Determine the [x, y] coordinate at the center of the cell enclosing the given text.  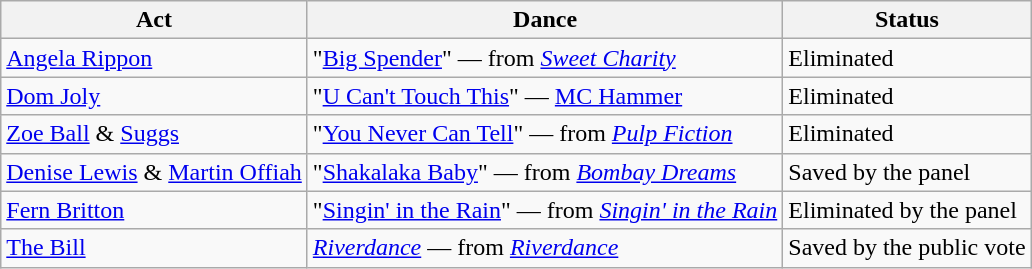
"Singin' in the Rain" — from Singin' in the Rain [544, 210]
Angela Rippon [154, 58]
Zoe Ball & Suggs [154, 134]
Denise Lewis & Martin Offiah [154, 172]
Fern Britton [154, 210]
"You Never Can Tell" — from Pulp Fiction [544, 134]
Eliminated by the panel [907, 210]
The Bill [154, 248]
Status [907, 20]
Saved by the panel [907, 172]
"Big Spender" — from Sweet Charity [544, 58]
Dom Joly [154, 96]
Riverdance — from Riverdance [544, 248]
"U Can't Touch This" — MC Hammer [544, 96]
Saved by the public vote [907, 248]
Act [154, 20]
Dance [544, 20]
"Shakalaka Baby" — from Bombay Dreams [544, 172]
